Pinpoint the cell where the given text exists, returning its [X, Y] midpoint coordinate. 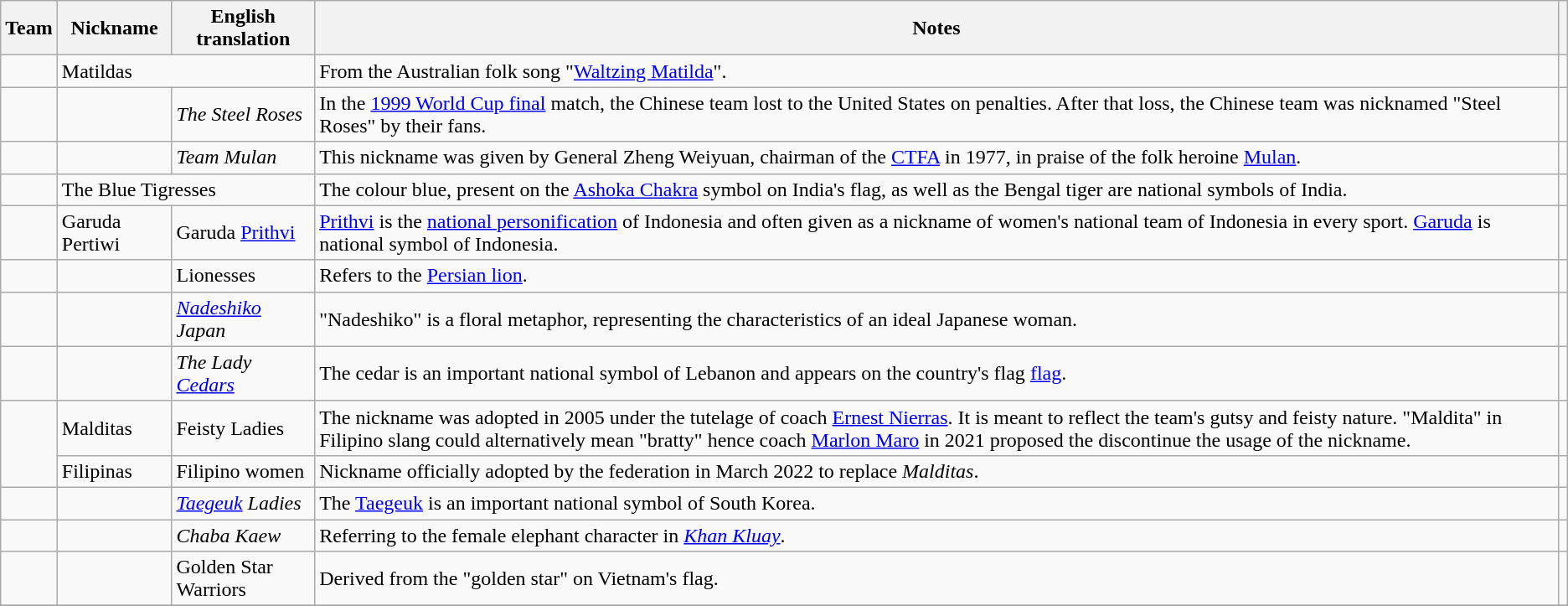
Taegeuk Ladies [243, 503]
Notes [936, 28]
The Blue Tigresses [186, 189]
The colour blue, present on the Ashoka Chakra symbol on India's flag, as well as the Bengal tiger are national symbols of India. [936, 189]
This nickname was given by General Zheng Weiyuan, chairman of the CTFA in 1977, in praise of the folk heroine Mulan. [936, 158]
The cedar is an important national symbol of Lebanon and appears on the country's flag flag. [936, 374]
Lionesses [243, 276]
Golden Star Warriors [243, 578]
Nickname officially adopted by the federation in March 2022 to replace Malditas. [936, 471]
Team Mulan [243, 158]
The Taegeuk is an important national symbol of South Korea. [936, 503]
"Nadeshiko" is a floral metaphor, representing the characteristics of an ideal Japanese woman. [936, 319]
Team [29, 28]
Nadeshiko Japan [243, 319]
Refers to the Persian lion. [936, 276]
Nickname [114, 28]
Matildas [186, 71]
From the Australian folk song "Waltzing Matilda". [936, 71]
Chaba Kaew [243, 536]
The Steel Roses [243, 114]
Filipino women [243, 471]
Referring to the female elephant character in Khan Kluay. [936, 536]
Malditas [114, 427]
English translation [243, 28]
Garuda Prithvi [243, 233]
Feisty Ladies [243, 427]
The Lady Cedars [243, 374]
Derived from the "golden star" on Vietnam's flag. [936, 578]
Garuda Pertiwi [114, 233]
Filipinas [114, 471]
